From the cell containing the given text, extract its center point as (x, y) coordinate. 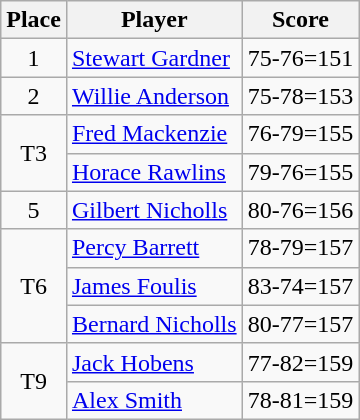
Willie Anderson (154, 96)
78-79=157 (300, 248)
1 (34, 58)
83-74=157 (300, 286)
Fred Mackenzie (154, 134)
Score (300, 20)
Place (34, 20)
2 (34, 96)
T3 (34, 153)
76-79=155 (300, 134)
5 (34, 210)
75-78=153 (300, 96)
78-81=159 (300, 400)
Gilbert Nicholls (154, 210)
77-82=159 (300, 362)
75-76=151 (300, 58)
Bernard Nicholls (154, 324)
James Foulis (154, 286)
T6 (34, 286)
Horace Rawlins (154, 172)
Percy Barrett (154, 248)
80-77=157 (300, 324)
Stewart Gardner (154, 58)
T9 (34, 381)
Jack Hobens (154, 362)
Player (154, 20)
Alex Smith (154, 400)
80-76=156 (300, 210)
79-76=155 (300, 172)
